From the cell containing the given text, extract its center point as [x, y] coordinate. 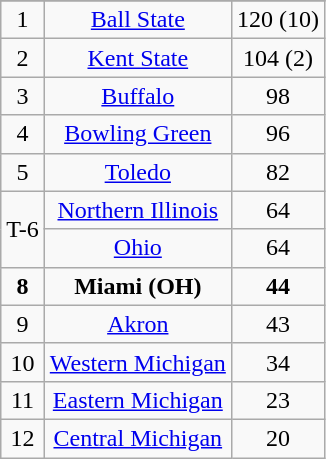
Buffalo [138, 96]
Western Michigan [138, 362]
1 [23, 20]
8 [23, 286]
9 [23, 324]
Miami (OH) [138, 286]
44 [278, 286]
Toledo [138, 172]
T-6 [23, 229]
2 [23, 58]
43 [278, 324]
12 [23, 438]
120 (10) [278, 20]
Ohio [138, 248]
20 [278, 438]
11 [23, 400]
10 [23, 362]
Northern Illinois [138, 210]
82 [278, 172]
Ball State [138, 20]
5 [23, 172]
23 [278, 400]
Central Michigan [138, 438]
Bowling Green [138, 134]
Akron [138, 324]
96 [278, 134]
34 [278, 362]
3 [23, 96]
104 (2) [278, 58]
Eastern Michigan [138, 400]
98 [278, 96]
4 [23, 134]
Kent State [138, 58]
